Return [x, y] of the center of cell containing provided text 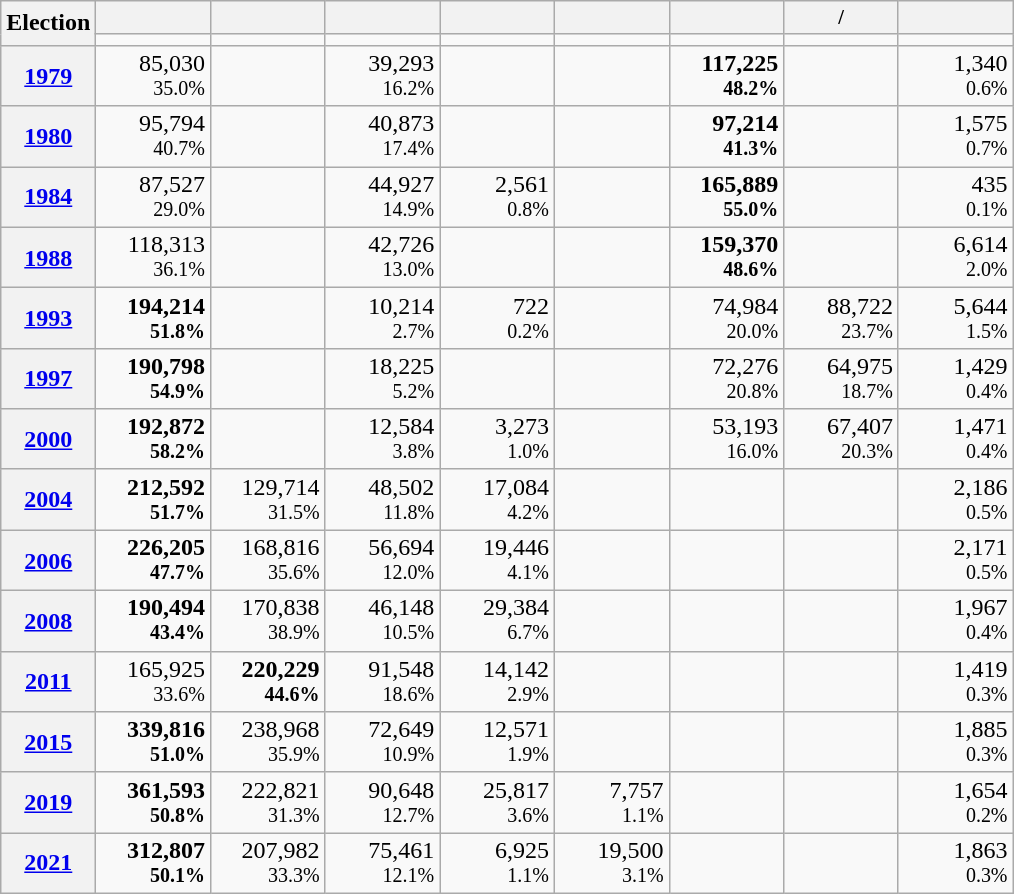
29,3846.7% [498, 622]
190,79854.9% [154, 378]
7,7571.1% [612, 802]
170,83838.9% [268, 622]
14,1422.9% [498, 682]
2019 [48, 802]
5,6441.5% [956, 318]
25,8173.6% [498, 802]
207,98233.3% [268, 864]
1,8630.3% [956, 864]
3,2731.0% [498, 440]
17,0844.2% [498, 500]
/ [842, 18]
118,31336.1% [154, 258]
91,54818.6% [382, 682]
165,88955.0% [726, 198]
2004 [48, 500]
6,9251.1% [498, 864]
12,5711.9% [498, 742]
1979 [48, 76]
42,72613.0% [382, 258]
2011 [48, 682]
1,5750.7% [956, 136]
339,81651.0% [154, 742]
312,80750.1% [154, 864]
1,3400.6% [956, 76]
159,37048.6% [726, 258]
2000 [48, 440]
72,64910.9% [382, 742]
165,92533.6% [154, 682]
1997 [48, 378]
7220.2% [498, 318]
2015 [48, 742]
2,1860.5% [956, 500]
1980 [48, 136]
2,5610.8% [498, 198]
Election [48, 24]
10,2142.7% [382, 318]
1,4190.3% [956, 682]
1993 [48, 318]
56,69412.0% [382, 560]
40,87317.4% [382, 136]
87,52729.0% [154, 198]
2,1710.5% [956, 560]
2021 [48, 864]
226,20547.7% [154, 560]
220,22944.6% [268, 682]
2006 [48, 560]
85,03035.0% [154, 76]
1988 [48, 258]
1,6540.2% [956, 802]
95,79440.7% [154, 136]
53,19316.0% [726, 440]
222,82131.3% [268, 802]
46,14810.5% [382, 622]
12,5843.8% [382, 440]
238,96835.9% [268, 742]
168,81635.6% [268, 560]
44,92714.9% [382, 198]
1,4290.4% [956, 378]
129,71431.5% [268, 500]
194,21451.8% [154, 318]
39,29316.2% [382, 76]
74,98420.0% [726, 318]
19,4464.1% [498, 560]
48,50211.8% [382, 500]
1,4710.4% [956, 440]
212,59251.7% [154, 500]
75,46112.1% [382, 864]
64,97518.7% [842, 378]
6,6142.0% [956, 258]
2008 [48, 622]
67,40720.3% [842, 440]
72,27620.8% [726, 378]
18,2255.2% [382, 378]
90,64812.7% [382, 802]
97,21441.3% [726, 136]
1984 [48, 198]
4350.1% [956, 198]
361,59350.8% [154, 802]
190,49443.4% [154, 622]
192,87258.2% [154, 440]
1,8850.3% [956, 742]
19,5003.1% [612, 864]
117,22548.2% [726, 76]
1,9670.4% [956, 622]
88,72223.7% [842, 318]
